From the cell containing the given text, extract its center point as [x, y] coordinate. 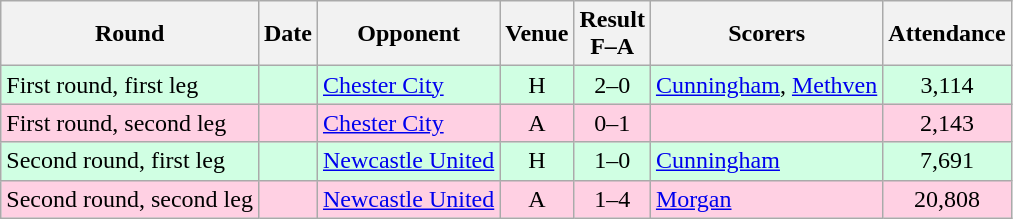
20,808 [947, 199]
2–0 [612, 85]
0–1 [612, 123]
Second round, first leg [130, 161]
Attendance [947, 34]
Morgan [766, 199]
Venue [537, 34]
3,114 [947, 85]
Cunningham, Methven [766, 85]
2,143 [947, 123]
Second round, second leg [130, 199]
Opponent [408, 34]
First round, first leg [130, 85]
Scorers [766, 34]
1–4 [612, 199]
Date [288, 34]
7,691 [947, 161]
Cunningham [766, 161]
ResultF–A [612, 34]
First round, second leg [130, 123]
1–0 [612, 161]
Round [130, 34]
